Pinpoint the cell where the given text exists, returning its (X, Y) midpoint coordinate. 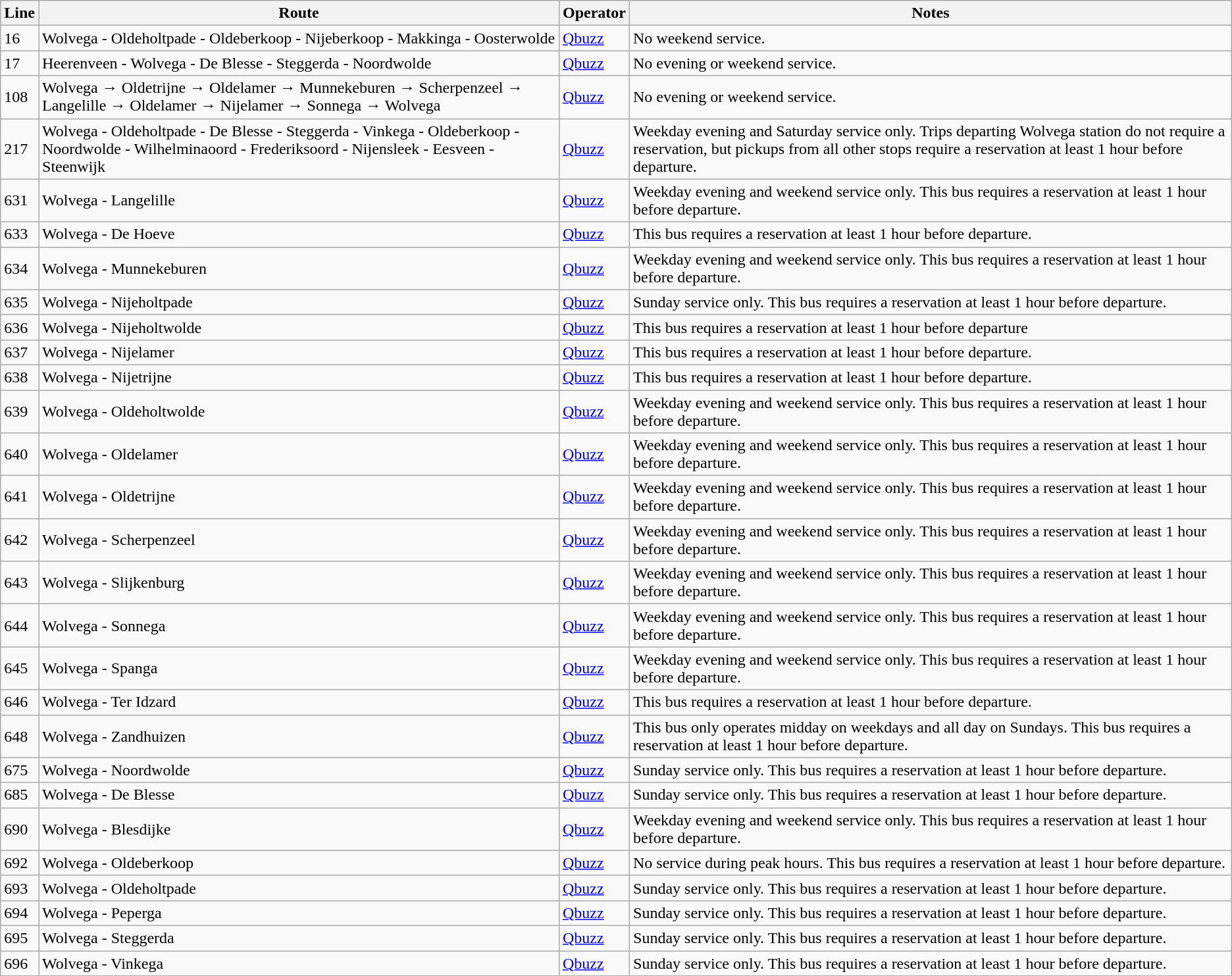
This bus requires a reservation at least 1 hour before departure (931, 327)
Wolvega - Spanga (299, 669)
641 (20, 498)
633 (20, 234)
696 (20, 963)
Wolvega - Steggerda (299, 938)
644 (20, 625)
692 (20, 863)
108 (20, 97)
Wolvega - Vinkega (299, 963)
Wolvega - Nijelamer (299, 352)
631 (20, 200)
637 (20, 352)
No service during peak hours. This bus requires a reservation at least 1 hour before departure. (931, 863)
639 (20, 411)
Wolvega - Peperga (299, 913)
638 (20, 377)
Wolvega - Zandhuizen (299, 736)
Operator (594, 13)
Wolvega - Oldeholtpade - Oldeberkoop - Nijeberkoop - Makkinga - Oosterwolde (299, 38)
Wolvega - Oldelamer (299, 454)
640 (20, 454)
690 (20, 829)
Wolvega - Oldetrijne (299, 498)
Wolvega - Sonnega (299, 625)
No weekend service. (931, 38)
695 (20, 938)
Wolvega - De Blesse (299, 795)
635 (20, 302)
Wolvega - Ter Idzard (299, 702)
Wolvega - Noordwolde (299, 770)
648 (20, 736)
Wolvega - Nijetrijne (299, 377)
217 (20, 149)
634 (20, 269)
Notes (931, 13)
Route (299, 13)
Wolvega - Oldeholtwolde (299, 411)
Wolvega - De Hoeve (299, 234)
Heerenveen - Wolvega - De Blesse - Steggerda - Noordwolde (299, 63)
Wolvega - Oldeholtpade (299, 888)
642 (20, 540)
Wolvega - Munnekeburen (299, 269)
Wolvega - Oldeberkoop (299, 863)
694 (20, 913)
Line (20, 13)
17 (20, 63)
Wolvega - Nijeholtwolde (299, 327)
Wolvega → Oldetrijne → Oldelamer → Munnekeburen → Scherpenzeel → Langelille → Oldelamer → Nijelamer → Sonnega → Wolvega (299, 97)
693 (20, 888)
Wolvega - Langelille (299, 200)
643 (20, 583)
Wolvega - Nijeholtpade (299, 302)
16 (20, 38)
675 (20, 770)
Wolvega - Blesdijke (299, 829)
645 (20, 669)
646 (20, 702)
636 (20, 327)
This bus only operates midday on weekdays and all day on Sundays. This bus requires a reservation at least 1 hour before departure. (931, 736)
Wolvega - Slijkenburg (299, 583)
Wolvega - Scherpenzeel (299, 540)
685 (20, 795)
